Determine the (X, Y) coordinate at the center of the cell enclosing the given text.  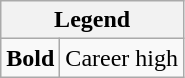
Legend (92, 20)
Career high (122, 58)
Bold (30, 58)
